Locate the cell with the specified text and output its [x, y] center coordinate. 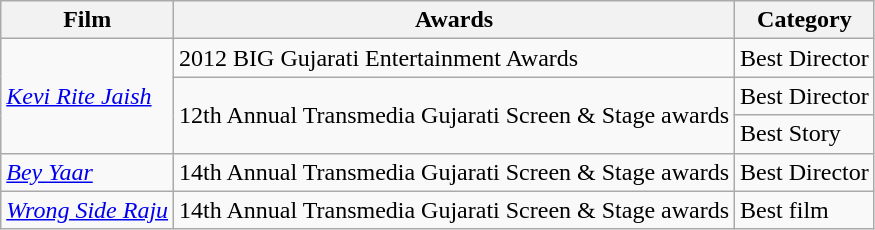
2012 BIG Gujarati Entertainment Awards [454, 58]
Category [805, 20]
Awards [454, 20]
Film [88, 20]
Wrong Side Raju [88, 210]
Bey Yaar [88, 172]
Best film [805, 210]
Best Story [805, 134]
12th Annual Transmedia Gujarati Screen & Stage awards [454, 115]
Kevi Rite Jaish [88, 96]
